Search for the cell housing the specified text and yield its [X, Y] center coordinate. 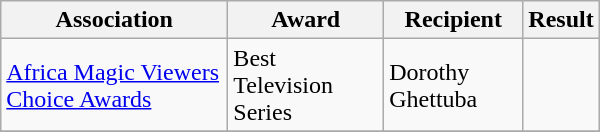
Dorothy Ghettuba [454, 85]
Africa Magic Viewers Choice Awards [114, 85]
Best Television Series [306, 85]
Recipient [454, 20]
Result [561, 20]
Award [306, 20]
Association [114, 20]
